Return the (X, Y) coordinate for the center point of the cell that contains the specified text.  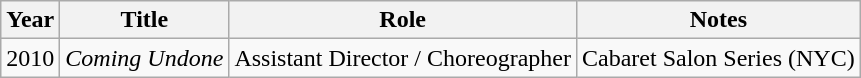
2010 (30, 58)
Title (144, 20)
Role (403, 20)
Notes (719, 20)
Coming Undone (144, 58)
Year (30, 20)
Assistant Director / Choreographer (403, 58)
Cabaret Salon Series (NYC) (719, 58)
